Return the (X, Y) coordinate for the center point of the cell that contains the specified text.  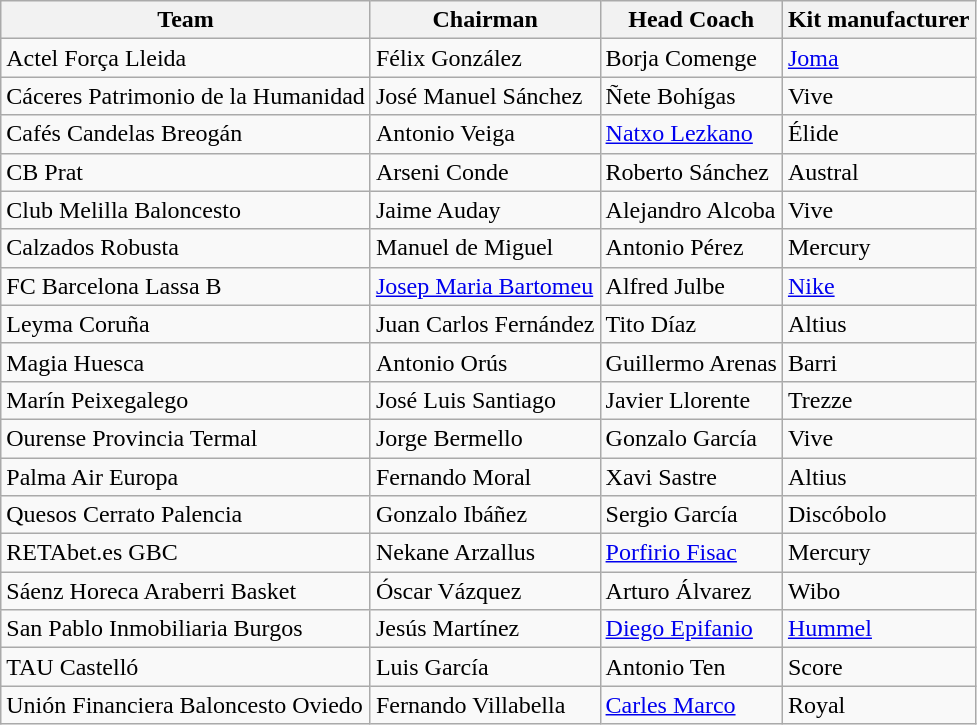
Antonio Ten (691, 667)
Josep Maria Bartomeu (485, 286)
Jorge Bermello (485, 438)
Juan Carlos Fernández (485, 324)
Alejandro Alcoba (691, 210)
Borja Comenge (691, 58)
José Manuel Sánchez (485, 96)
Jaime Auday (485, 210)
Joma (878, 58)
Actel Força Lleida (186, 58)
Club Melilla Baloncesto (186, 210)
Discóbolo (878, 515)
TAU Castelló (186, 667)
Arseni Conde (485, 172)
Antonio Pérez (691, 248)
Hummel (878, 629)
San Pablo Inmobiliaria Burgos (186, 629)
Luis García (485, 667)
Ourense Provincia Termal (186, 438)
Wibo (878, 591)
Barri (878, 362)
Quesos Cerrato Palencia (186, 515)
José Luis Santiago (485, 400)
Marín Peixegalego (186, 400)
Unión Financiera Baloncesto Oviedo (186, 705)
Tito Díaz (691, 324)
Sáenz Horeca Araberri Basket (186, 591)
Élide (878, 134)
Carles Marco (691, 705)
FC Barcelona Lassa B (186, 286)
Javier Llorente (691, 400)
Natxo Lezkano (691, 134)
Roberto Sánchez (691, 172)
Antonio Veiga (485, 134)
Cáceres Patrimonio de la Humanidad (186, 96)
Ñete Bohígas (691, 96)
Sergio García (691, 515)
Guillermo Arenas (691, 362)
RETAbet.es GBC (186, 553)
Trezze (878, 400)
Fernando Moral (485, 477)
Jesús Martínez (485, 629)
Fernando Villabella (485, 705)
Arturo Álvarez (691, 591)
Manuel de Miguel (485, 248)
Score (878, 667)
Head Coach (691, 20)
Xavi Sastre (691, 477)
CB Prat (186, 172)
Diego Epifanio (691, 629)
Team (186, 20)
Nike (878, 286)
Calzados Robusta (186, 248)
Magia Huesca (186, 362)
Kit manufacturer (878, 20)
Óscar Vázquez (485, 591)
Leyma Coruña (186, 324)
Royal (878, 705)
Gonzalo Ibáñez (485, 515)
Gonzalo García (691, 438)
Porfirio Fisac (691, 553)
Nekane Arzallus (485, 553)
Palma Air Europa (186, 477)
Alfred Julbe (691, 286)
Félix González (485, 58)
Austral (878, 172)
Cafés Candelas Breogán (186, 134)
Antonio Orús (485, 362)
Chairman (485, 20)
